From the cell containing the given text, extract its center point as [X, Y] coordinate. 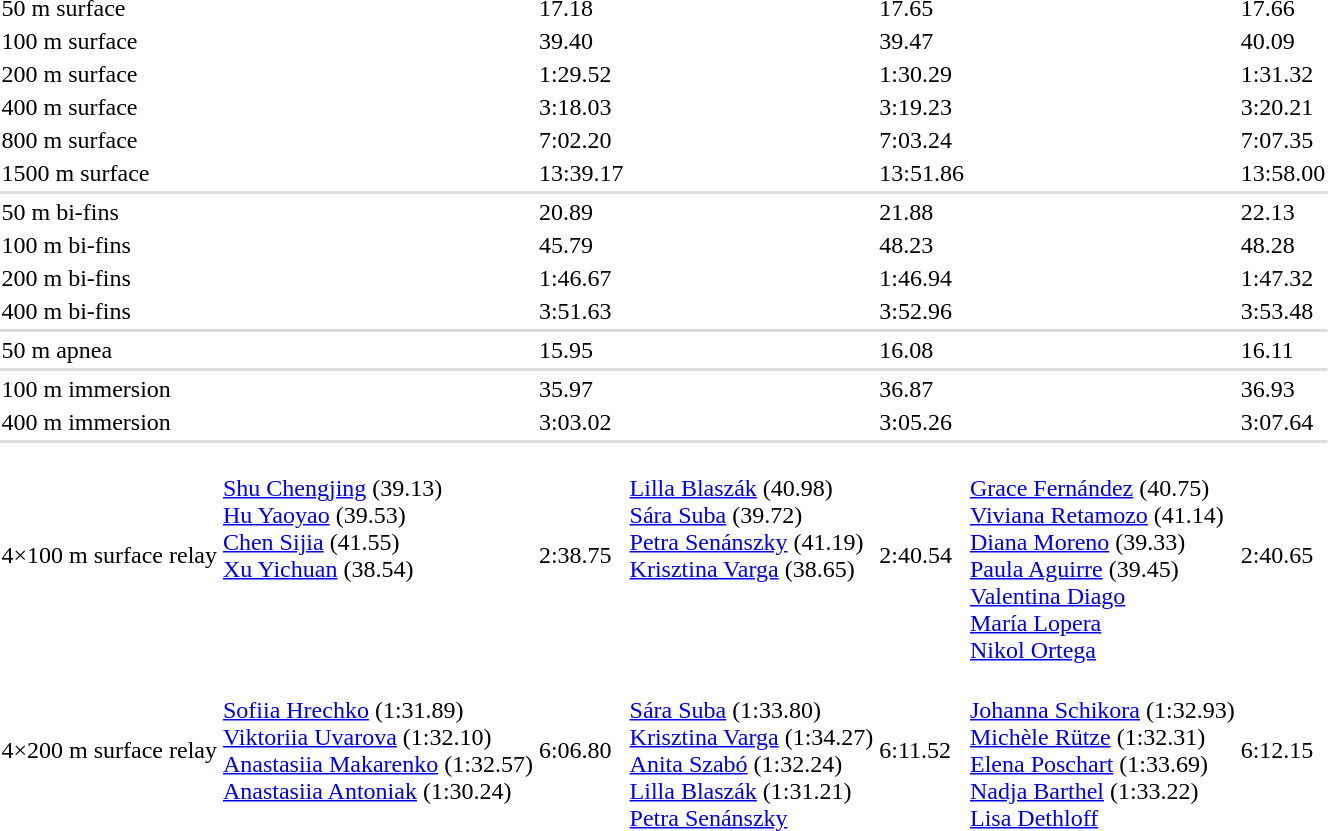
39.47 [922, 41]
7:03.24 [922, 140]
35.97 [581, 389]
16.11 [1283, 350]
3:05.26 [922, 422]
Shu Chengjing (39.13)Hu Yaoyao (39.53)Chen Sijia (41.55)Xu Yichuan (38.54) [378, 556]
1:31.32 [1283, 74]
3:20.21 [1283, 107]
50 m apnea [109, 350]
3:53.48 [1283, 311]
48.23 [922, 245]
40.09 [1283, 41]
3:51.63 [581, 311]
2:40.65 [1283, 556]
3:19.23 [922, 107]
16.08 [922, 350]
7:02.20 [581, 140]
1500 m surface [109, 173]
13:39.17 [581, 173]
400 m immersion [109, 422]
39.40 [581, 41]
100 m surface [109, 41]
2:38.75 [581, 556]
1:30.29 [922, 74]
13:51.86 [922, 173]
Lilla Blaszák (40.98)Sára Suba (39.72)Petra Senánszky (41.19)Krisztina Varga (38.65) [752, 556]
1:46.94 [922, 278]
400 m surface [109, 107]
36.93 [1283, 389]
20.89 [581, 212]
3:03.02 [581, 422]
100 m immersion [109, 389]
1:46.67 [581, 278]
21.88 [922, 212]
800 m surface [109, 140]
3:18.03 [581, 107]
Grace Fernández (40.75)Viviana Retamozo (41.14)Diana Moreno (39.33)Paula Aguirre (39.45)Valentina DiagoMaría LoperaNikol Ortega [1103, 556]
2:40.54 [922, 556]
4×100 m surface relay [109, 556]
3:52.96 [922, 311]
7:07.35 [1283, 140]
100 m bi-fins [109, 245]
1:47.32 [1283, 278]
15.95 [581, 350]
36.87 [922, 389]
13:58.00 [1283, 173]
45.79 [581, 245]
200 m bi-fins [109, 278]
50 m bi-fins [109, 212]
200 m surface [109, 74]
1:29.52 [581, 74]
3:07.64 [1283, 422]
400 m bi-fins [109, 311]
48.28 [1283, 245]
22.13 [1283, 212]
